Scan for the cell matching the given text and deliver its (X, Y) coordinate at center. 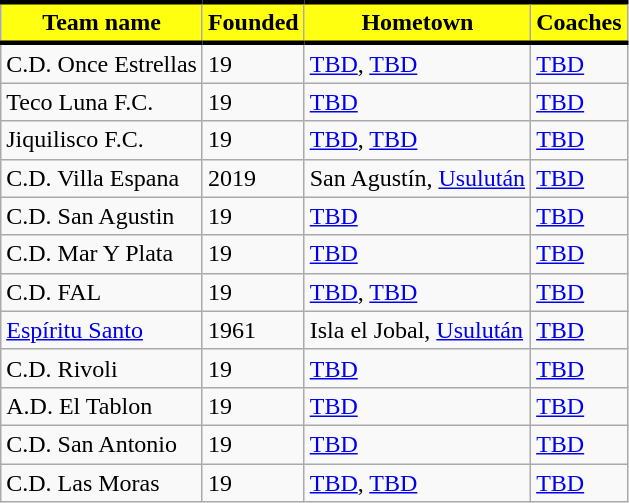
C.D. San Antonio (102, 444)
Teco Luna F.C. (102, 102)
C.D. Villa Espana (102, 178)
Jiquilisco F.C. (102, 140)
1961 (253, 330)
Founded (253, 22)
Hometown (417, 22)
C.D. FAL (102, 292)
Isla el Jobal, Usulután (417, 330)
Espíritu Santo (102, 330)
A.D. El Tablon (102, 406)
C.D. Mar Y Plata (102, 254)
C.D. San Agustin (102, 216)
San Agustín, Usulután (417, 178)
Coaches (579, 22)
C.D. Rivoli (102, 368)
C.D. Las Moras (102, 483)
2019 (253, 178)
Team name (102, 22)
C.D. Once Estrellas (102, 63)
